Locate the cell with the specified text and output its [X, Y] center coordinate. 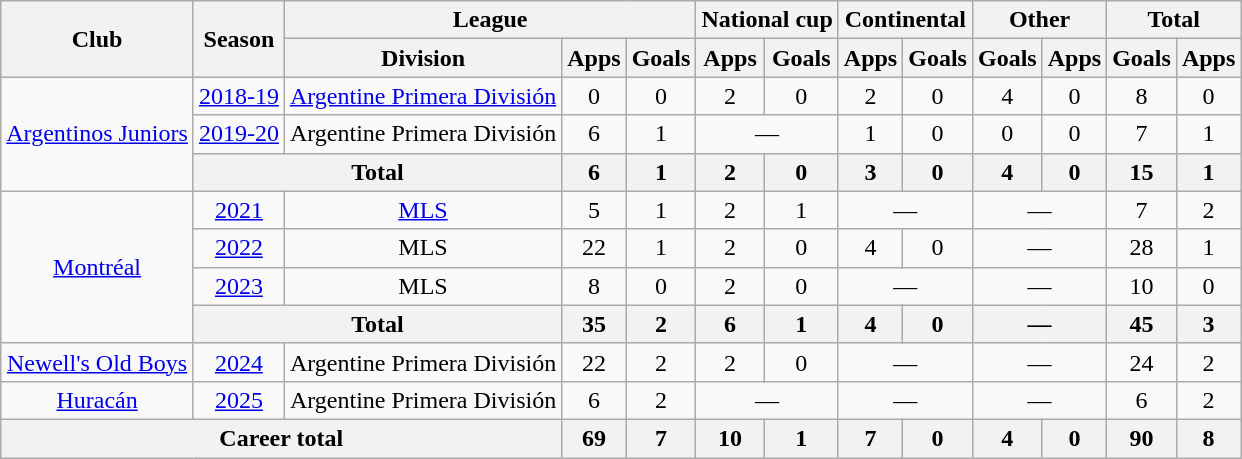
Division [422, 58]
15 [1142, 172]
Newell's Old Boys [98, 362]
2018-19 [238, 96]
5 [594, 210]
2023 [238, 286]
2019-20 [238, 134]
League [490, 20]
28 [1142, 248]
2025 [238, 400]
2022 [238, 248]
Montréal [98, 267]
69 [594, 438]
Huracán [98, 400]
Argentinos Juniors [98, 134]
Career total [282, 438]
35 [594, 324]
Other [1039, 20]
Season [238, 39]
2024 [238, 362]
45 [1142, 324]
90 [1142, 438]
Club [98, 39]
24 [1142, 362]
2021 [238, 210]
Continental [905, 20]
National cup [767, 20]
